Detect which cell encompasses the target text, then output its [X, Y] center coordinate. 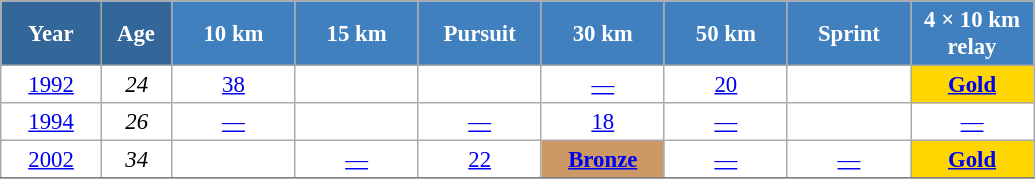
20 [726, 85]
2002 [52, 160]
Year [52, 34]
Bronze [602, 160]
22 [480, 160]
34 [136, 160]
Pursuit [480, 34]
4 × 10 km relay [972, 34]
15 km [356, 34]
26 [136, 122]
38 [234, 85]
1992 [52, 85]
18 [602, 122]
Age [136, 34]
10 km [234, 34]
1994 [52, 122]
Sprint [848, 34]
30 km [602, 34]
24 [136, 85]
50 km [726, 34]
